Detect which cell encompasses the target text, then output its (x, y) center coordinate. 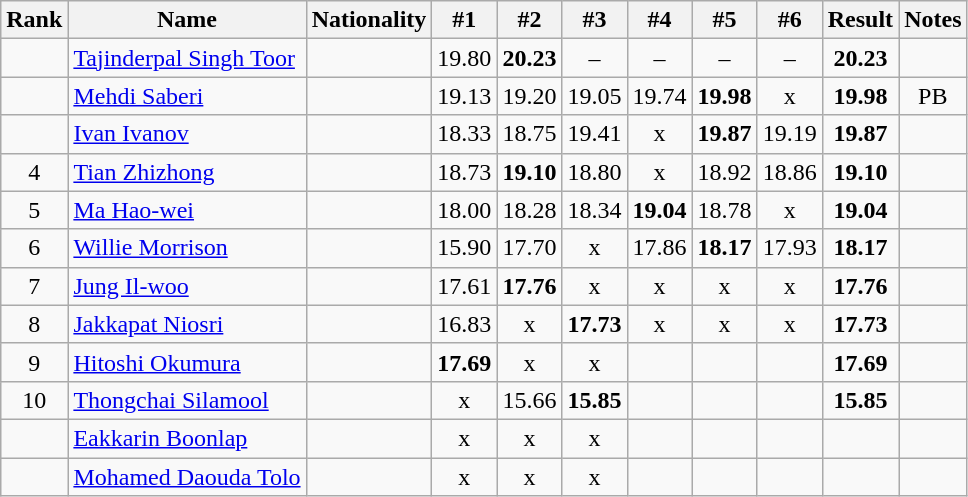
#4 (660, 20)
19.41 (594, 134)
Notes (933, 20)
Eakkarin Boonlap (187, 438)
Mehdi Saberi (187, 96)
18.80 (594, 172)
15.90 (464, 248)
15.66 (530, 400)
Tajinderpal Singh Toor (187, 58)
17.70 (530, 248)
19.80 (464, 58)
4 (34, 172)
Hitoshi Okumura (187, 362)
18.73 (464, 172)
18.33 (464, 134)
17.61 (464, 286)
9 (34, 362)
#1 (464, 20)
17.93 (790, 248)
#5 (724, 20)
#3 (594, 20)
19.19 (790, 134)
8 (34, 324)
Thongchai Silamool (187, 400)
#2 (530, 20)
19.74 (660, 96)
#6 (790, 20)
Result (860, 20)
19.13 (464, 96)
6 (34, 248)
Tian Zhizhong (187, 172)
Rank (34, 20)
Jung Il-woo (187, 286)
PB (933, 96)
Nationality (369, 20)
18.75 (530, 134)
Ma Hao-wei (187, 210)
18.00 (464, 210)
19.20 (530, 96)
19.05 (594, 96)
Jakkapat Niosri (187, 324)
18.34 (594, 210)
18.78 (724, 210)
16.83 (464, 324)
18.28 (530, 210)
18.92 (724, 172)
Ivan Ivanov (187, 134)
Name (187, 20)
Willie Morrison (187, 248)
5 (34, 210)
7 (34, 286)
18.86 (790, 172)
10 (34, 400)
17.86 (660, 248)
Mohamed Daouda Tolo (187, 477)
